Locate the cell with the specified text and output its [X, Y] center coordinate. 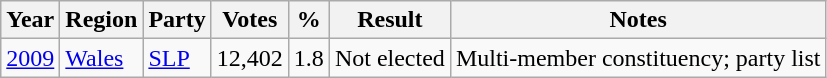
1.8 [308, 58]
Wales [102, 58]
Votes [250, 20]
Multi-member constituency; party list [638, 58]
Notes [638, 20]
12,402 [250, 58]
Year [30, 20]
2009 [30, 58]
Party [177, 20]
SLP [177, 58]
Region [102, 20]
Result [390, 20]
% [308, 20]
Not elected [390, 58]
